From the cell containing the given text, extract its center point as [x, y] coordinate. 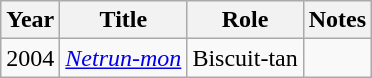
Netrun-mon [124, 58]
Year [30, 20]
Biscuit-tan [245, 58]
Role [245, 20]
2004 [30, 58]
Title [124, 20]
Notes [337, 20]
